Find where the given text appears and provide that cell's center as [X, Y] coordinate. 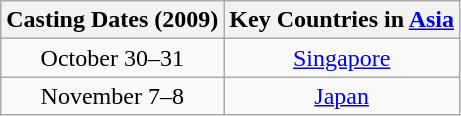
November 7–8 [112, 96]
Casting Dates (2009) [112, 20]
October 30–31 [112, 58]
Singapore [342, 58]
Key Countries in Asia [342, 20]
Japan [342, 96]
